Determine the (x, y) coordinate at the center of the cell enclosing the given text.  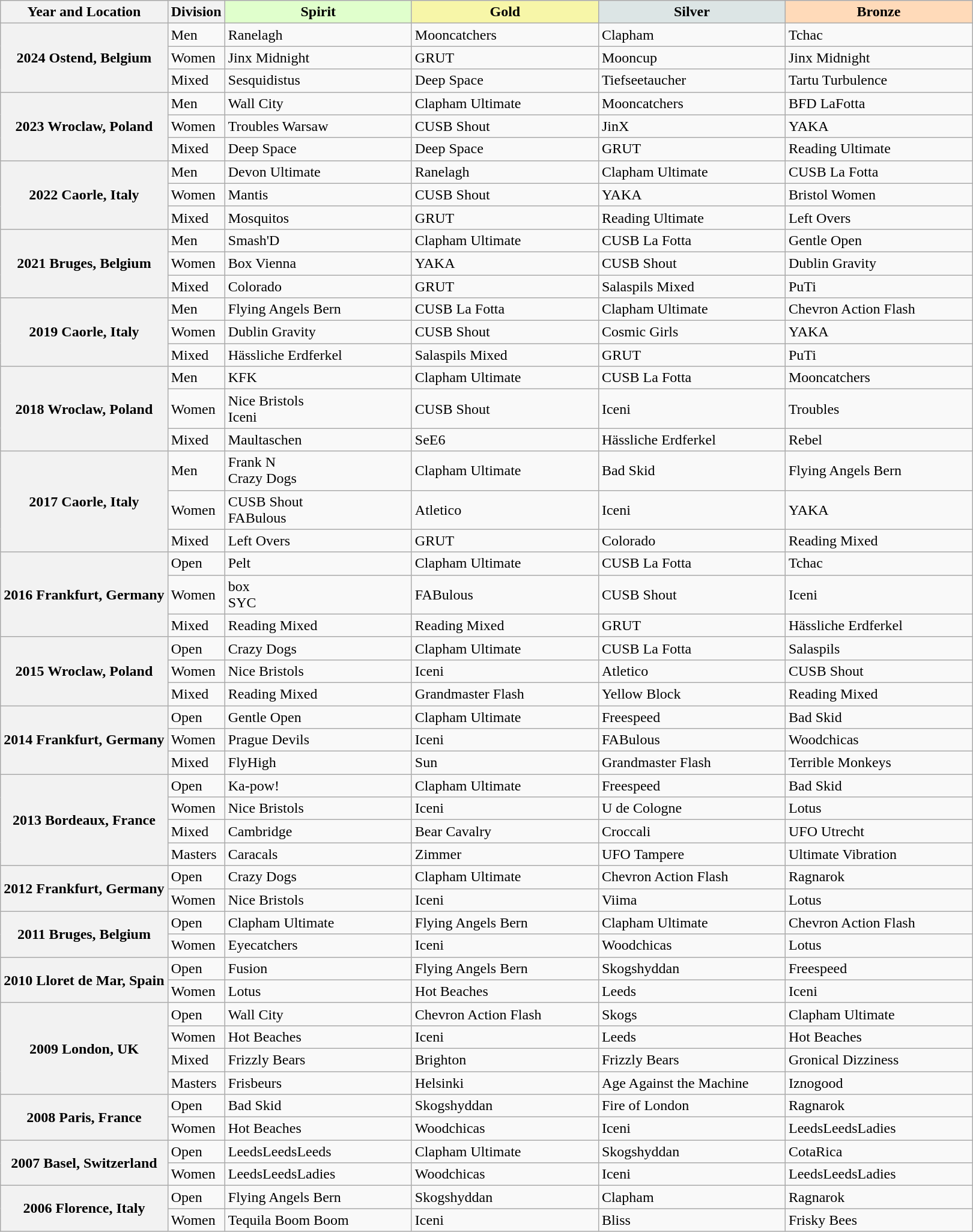
Viima (692, 900)
Smash'D (318, 240)
Devon Ultimate (318, 172)
Mantis (318, 195)
Tiefseetaucher (692, 80)
Ka-pow! (318, 786)
Frank N Crazy Dogs (318, 471)
SeE6 (505, 440)
Division (196, 12)
Gold (505, 12)
UFO Tampere (692, 854)
Tartu Turbulence (878, 80)
Bear Cavalry (505, 831)
Brighton (505, 1060)
Year and Location (84, 12)
Troubles Warsaw (318, 126)
Terrible Monkeys (878, 763)
2016 Frankfurt, Germany (84, 595)
CotaRica (878, 1152)
Rebel (878, 440)
2008 Paris, France (84, 1117)
FlyHigh (318, 763)
Helsinki (505, 1083)
Yellow Block (692, 694)
box SYC (318, 595)
Frisbeurs (318, 1083)
U de Cologne (692, 809)
2015 Wroclaw, Poland (84, 671)
Caracals (318, 854)
Frisky Bees (878, 1220)
Sesquidistus (318, 80)
Bliss (692, 1220)
2011 Bruges, Belgium (84, 934)
Nice Bristols Iceni (318, 408)
Mooncup (692, 58)
Pelt (318, 563)
Cosmic Girls (692, 332)
Bronze (878, 12)
Skogs (692, 1014)
Box Vienna (318, 263)
2019 Caorle, Italy (84, 332)
JinX (692, 126)
CUSB Shout FABulous (318, 509)
2006 Florence, Italy (84, 1209)
Gronical Dizziness (878, 1060)
2023 Wroclaw, Poland (84, 126)
2013 Bordeaux, France (84, 820)
KFK (318, 378)
Cambridge (318, 831)
Fire of London (692, 1106)
2024 Ostend, Belgium (84, 58)
LeedsLeedsLeeds (318, 1152)
Salaspils (878, 648)
Ultimate Vibration (878, 854)
Silver (692, 12)
2009 London, UK (84, 1048)
Mosquitos (318, 217)
2021 Bruges, Belgium (84, 263)
2010 Lloret de Mar, Spain (84, 980)
Spirit (318, 12)
Tequila Boom Boom (318, 1220)
2007 Basel, Switzerland (84, 1163)
Eyecatchers (318, 945)
2022 Caorle, Italy (84, 195)
Sun (505, 763)
Croccali (692, 831)
Iznogood (878, 1083)
Troubles (878, 408)
Prague Devils (318, 740)
2012 Frankfurt, Germany (84, 888)
Zimmer (505, 854)
2017 Caorle, Italy (84, 502)
2014 Frankfurt, Germany (84, 739)
Age Against the Machine (692, 1083)
Maultaschen (318, 440)
Fusion (318, 968)
Bristol Women (878, 195)
BFD LaFotta (878, 103)
2018 Wroclaw, Poland (84, 408)
UFO Utrecht (878, 831)
